For the text-containing cell, return its midpoint in (x, y) coordinate format. 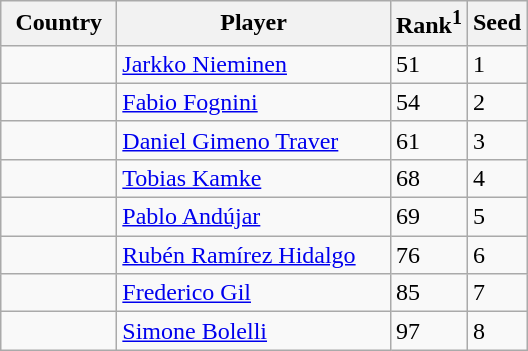
3 (496, 140)
Seed (496, 24)
Rank1 (428, 24)
8 (496, 331)
69 (428, 217)
2 (496, 102)
61 (428, 140)
68 (428, 178)
Frederico Gil (254, 293)
54 (428, 102)
85 (428, 293)
Jarkko Nieminen (254, 64)
76 (428, 255)
1 (496, 64)
Pablo Andújar (254, 217)
Player (254, 24)
51 (428, 64)
4 (496, 178)
Simone Bolelli (254, 331)
5 (496, 217)
7 (496, 293)
Country (59, 24)
Tobias Kamke (254, 178)
97 (428, 331)
Daniel Gimeno Traver (254, 140)
Rubén Ramírez Hidalgo (254, 255)
Fabio Fognini (254, 102)
6 (496, 255)
